Capture the cell that displays the provided text and extract its [X, Y] central coordinate. 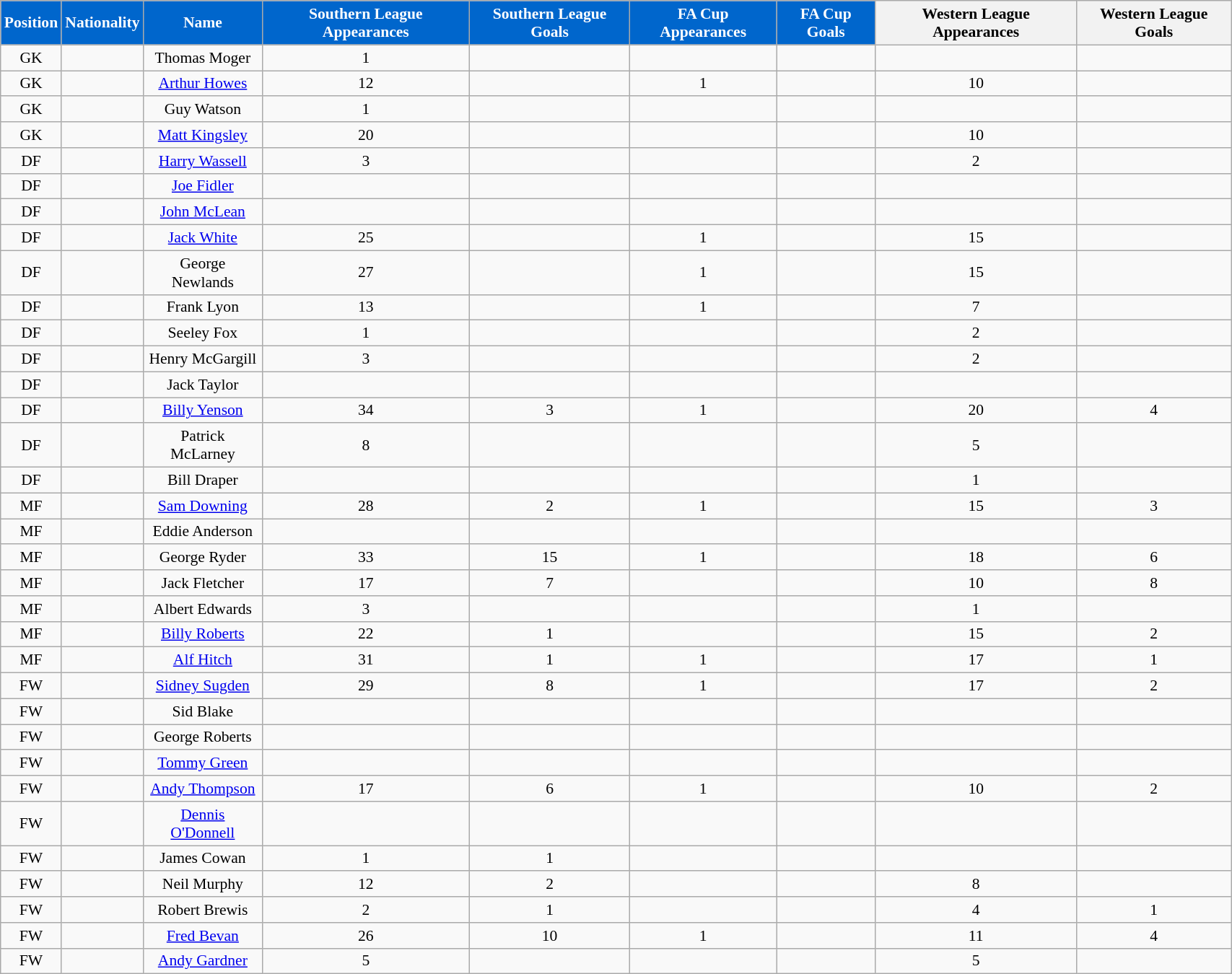
25 [365, 238]
George Ryder [204, 558]
Sidney Sugden [204, 686]
Nationality [102, 23]
Western League Goals [1154, 23]
28 [365, 506]
Dennis O'Donnell [204, 824]
Jack White [204, 238]
33 [365, 558]
Billy Roberts [204, 634]
Seeley Fox [204, 333]
Guy Watson [204, 110]
Albert Edwards [204, 609]
John McLean [204, 212]
Jack Taylor [204, 385]
18 [976, 558]
Alf Hitch [204, 660]
George Roberts [204, 737]
31 [365, 660]
Eddie Anderson [204, 532]
11 [976, 936]
34 [365, 411]
James Cowan [204, 859]
Western League Appearances [976, 23]
Sam Downing [204, 506]
29 [365, 686]
Southern League Goals [549, 23]
Jack Fletcher [204, 583]
Sid Blake [204, 711]
13 [365, 307]
Matt Kingsley [204, 135]
Neil Murphy [204, 885]
Southern League Appearances [365, 23]
Frank Lyon [204, 307]
Fred Bevan [204, 936]
Thomas Moger [204, 58]
Arthur Howes [204, 84]
Henry McGargill [204, 359]
Harry Wassell [204, 161]
27 [365, 273]
FA Cup Goals [826, 23]
FA Cup Appearances [703, 23]
Andy Gardner [204, 961]
22 [365, 634]
Bill Draper [204, 481]
Tommy Green [204, 763]
Robert Brewis [204, 910]
George Newlands [204, 273]
Position [31, 23]
26 [365, 936]
Joe Fidler [204, 186]
Billy Yenson [204, 411]
Andy Thompson [204, 789]
Name [204, 23]
Patrick McLarney [204, 446]
